Find where the given text appears and provide that cell's center as (x, y) coordinate. 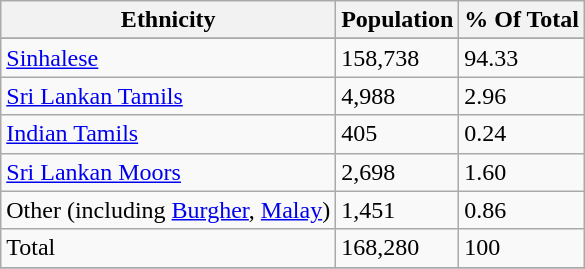
1,451 (398, 210)
0.86 (522, 210)
405 (398, 134)
1.60 (522, 172)
94.33 (522, 58)
Sri Lankan Tamils (168, 96)
2,698 (398, 172)
100 (522, 248)
168,280 (398, 248)
Other (including Burgher, Malay) (168, 210)
Sri Lankan Moors (168, 172)
4,988 (398, 96)
Total (168, 248)
Sinhalese (168, 58)
Population (398, 20)
Indian Tamils (168, 134)
Ethnicity (168, 20)
% Of Total (522, 20)
158,738 (398, 58)
2.96 (522, 96)
0.24 (522, 134)
